From the cell containing the given text, extract its center point as (x, y) coordinate. 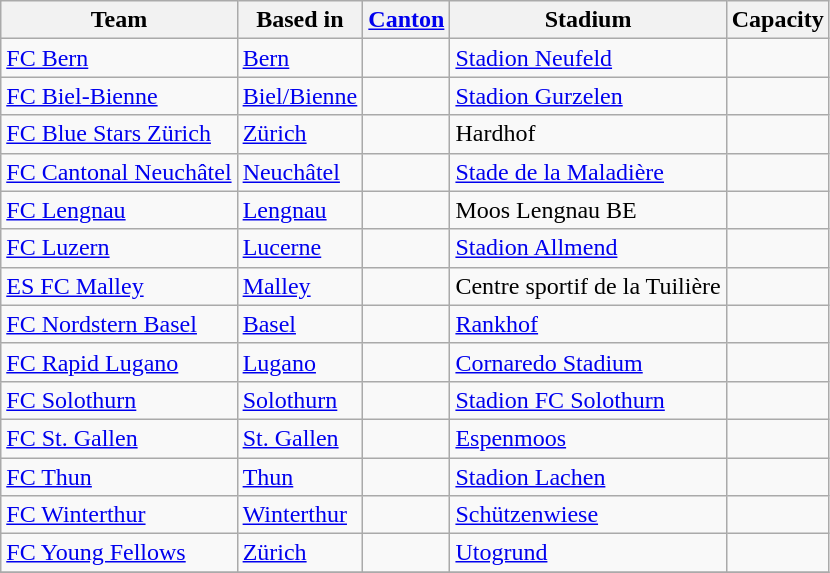
FC Nordstern Basel (119, 324)
Hardhof (588, 134)
Stadion Allmend (588, 248)
FC St. Gallen (119, 438)
FC Biel-Bienne (119, 96)
Lengnau (300, 210)
Schützenwiese (588, 515)
ES FC Malley (119, 286)
Neuchâtel (300, 172)
Stadion Gurzelen (588, 96)
Stadion Neufeld (588, 58)
Winterthur (300, 515)
Espenmoos (588, 438)
FC Lengnau (119, 210)
Utogrund (588, 553)
FC Young Fellows (119, 553)
Canton (406, 20)
Based in (300, 20)
St. Gallen (300, 438)
Moos Lengnau BE (588, 210)
Rankhof (588, 324)
FC Thun (119, 477)
FC Bern (119, 58)
Capacity (778, 20)
Stadion FC Solothurn (588, 400)
FC Winterthur (119, 515)
Basel (300, 324)
FC Solothurn (119, 400)
Biel/Bienne (300, 96)
Stade de la Maladière (588, 172)
Cornaredo Stadium (588, 362)
FC Cantonal Neuchâtel (119, 172)
Team (119, 20)
Lugano (300, 362)
Thun (300, 477)
Malley (300, 286)
FC Luzern (119, 248)
Lucerne (300, 248)
Bern (300, 58)
Stadium (588, 20)
FC Rapid Lugano (119, 362)
FC Blue Stars Zürich (119, 134)
Stadion Lachen (588, 477)
Centre sportif de la Tuilière (588, 286)
Solothurn (300, 400)
